Capture the cell that displays the provided text and extract its (x, y) central coordinate. 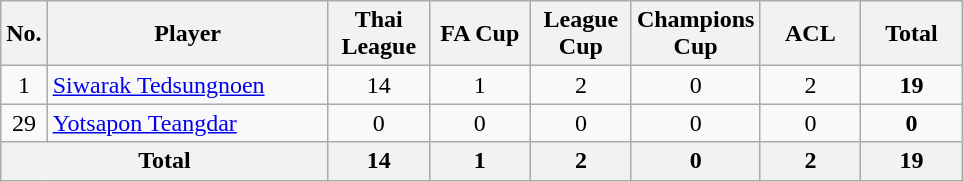
Siwarak Tedsungnoen (188, 85)
Player (188, 34)
Thai League (378, 34)
FA Cup (480, 34)
ACL (810, 34)
No. (24, 34)
29 (24, 123)
Champions Cup (695, 34)
Yotsapon Teangdar (188, 123)
League Cup (580, 34)
